From the cell containing the given text, extract its center point as (X, Y) coordinate. 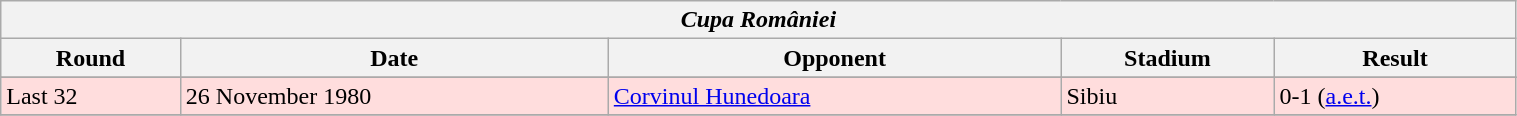
Stadium (1168, 58)
Round (91, 58)
Date (394, 58)
Last 32 (91, 96)
Result (1395, 58)
26 November 1980 (394, 96)
Corvinul Hunedoara (834, 96)
Opponent (834, 58)
Cupa României (758, 20)
Sibiu (1168, 96)
0-1 (a.e.t.) (1395, 96)
